Locate the cell with the specified text and output its (x, y) center coordinate. 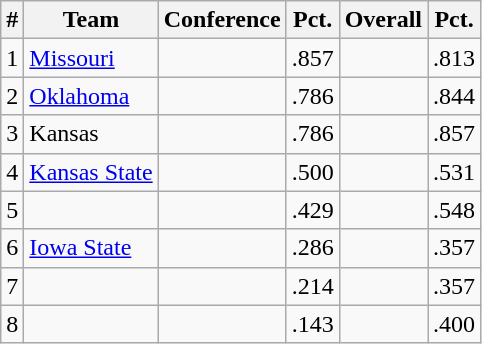
Team (91, 20)
Conference (222, 20)
# (12, 20)
.143 (312, 324)
5 (12, 210)
.286 (312, 248)
6 (12, 248)
.548 (454, 210)
.500 (312, 172)
7 (12, 286)
.844 (454, 96)
1 (12, 58)
.531 (454, 172)
.214 (312, 286)
2 (12, 96)
Oklahoma (91, 96)
.813 (454, 58)
.429 (312, 210)
8 (12, 324)
.400 (454, 324)
Iowa State (91, 248)
3 (12, 134)
4 (12, 172)
Missouri (91, 58)
Kansas State (91, 172)
Overall (383, 20)
Kansas (91, 134)
